Determine the [x, y] coordinate at the center of the cell enclosing the given text.  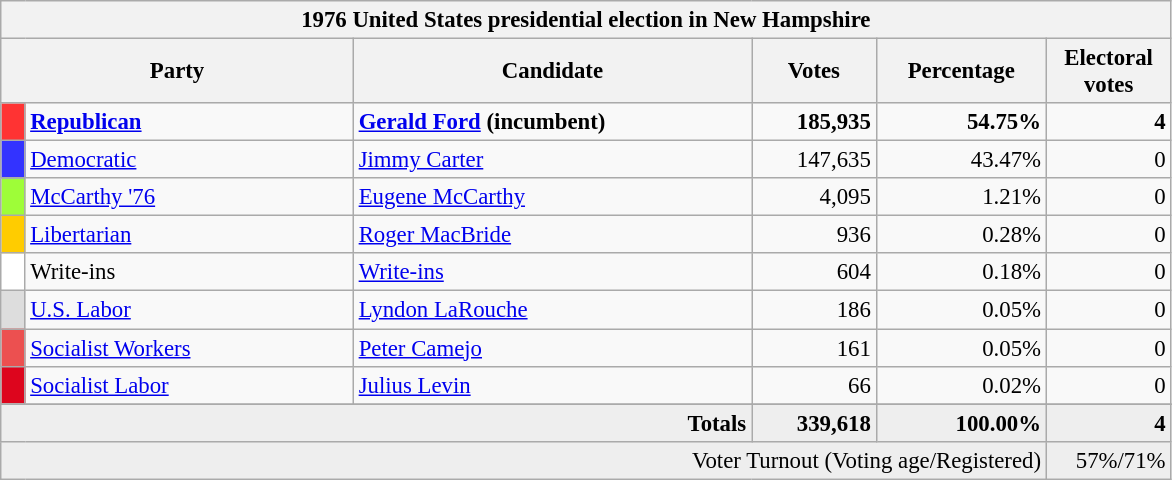
186 [814, 310]
604 [814, 273]
Roger MacBride [552, 235]
Republican [189, 122]
U.S. Labor [189, 310]
185,935 [814, 122]
43.47% [961, 160]
McCarthy '76 [189, 197]
0.02% [961, 385]
Peter Camejo [552, 348]
Julius Levin [552, 385]
161 [814, 348]
936 [814, 235]
Democratic [189, 160]
66 [814, 385]
Candidate [552, 72]
Votes [814, 72]
Socialist Workers [189, 348]
1.21% [961, 197]
Jimmy Carter [552, 160]
Lyndon LaRouche [552, 310]
Voter Turnout (Voting age/Registered) [524, 460]
0.18% [961, 273]
54.75% [961, 122]
Percentage [961, 72]
57%/71% [1108, 460]
Electoral votes [1108, 72]
4,095 [814, 197]
1976 United States presidential election in New Hampshire [586, 20]
100.00% [961, 423]
Gerald Ford (incumbent) [552, 122]
Eugene McCarthy [552, 197]
Party [178, 72]
Totals [376, 423]
Socialist Labor [189, 385]
Libertarian [189, 235]
339,618 [814, 423]
147,635 [814, 160]
0.28% [961, 235]
